For the text-containing cell, return its midpoint in (x, y) coordinate format. 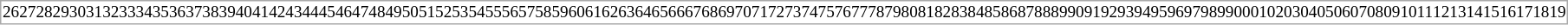
37 (194, 12)
03 (1291, 12)
67 (693, 12)
91 (1092, 12)
92 (1109, 12)
33 (127, 12)
18 (1541, 12)
81 (926, 12)
50 (411, 12)
66 (676, 12)
08 (1375, 12)
40 (244, 12)
55 (494, 12)
00 (1241, 12)
96 (1175, 12)
16 (1508, 12)
60 (577, 12)
69 (726, 12)
88 (1042, 12)
10 (1408, 12)
93 (1125, 12)
17 (1524, 12)
01 (1259, 12)
79 (893, 12)
02 (1276, 12)
94 (1142, 12)
32 (111, 12)
19 (1557, 12)
61 (593, 12)
28 (43, 12)
56 (510, 12)
97 (1193, 12)
89 (1059, 12)
84 (976, 12)
34 (144, 12)
41 (260, 12)
54 (477, 12)
64 (643, 12)
80 (910, 12)
85 (993, 12)
07 (1359, 12)
90 (1077, 12)
52 (444, 12)
43 (293, 12)
15 (1491, 12)
11 (1425, 12)
76 (843, 12)
95 (1158, 12)
05 (1324, 12)
27 (28, 12)
74 (810, 12)
47 (361, 12)
49 (394, 12)
63 (626, 12)
87 (1026, 12)
59 (560, 12)
98 (1208, 12)
53 (459, 12)
12 (1441, 12)
82 (943, 12)
51 (426, 12)
26 (10, 12)
57 (527, 12)
39 (227, 12)
73 (792, 12)
86 (1009, 12)
62 (610, 12)
36 (177, 12)
31 (94, 12)
42 (277, 12)
83 (959, 12)
70 (744, 12)
71 (759, 12)
29 (61, 12)
72 (777, 12)
13 (1458, 12)
48 (376, 12)
30 (78, 12)
77 (860, 12)
44 (310, 12)
75 (827, 12)
06 (1342, 12)
14 (1474, 12)
35 (161, 12)
99 (1226, 12)
04 (1309, 12)
45 (328, 12)
58 (543, 12)
09 (1392, 12)
78 (875, 12)
46 (343, 12)
68 (709, 12)
65 (660, 12)
38 (210, 12)
